Determine the (x, y) coordinate at the center of the cell enclosing the given text.  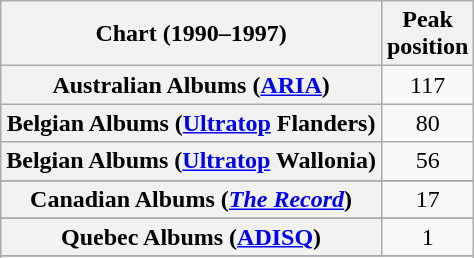
Belgian Albums (Ultratop Wallonia) (192, 161)
Quebec Albums (ADISQ) (192, 237)
Australian Albums (ARIA) (192, 85)
Chart (1990–1997) (192, 34)
117 (427, 85)
1 (427, 237)
17 (427, 199)
80 (427, 123)
56 (427, 161)
Canadian Albums (The Record) (192, 199)
Belgian Albums (Ultratop Flanders) (192, 123)
Peakposition (427, 34)
